Scan for the cell matching the given text and deliver its [x, y] coordinate at center. 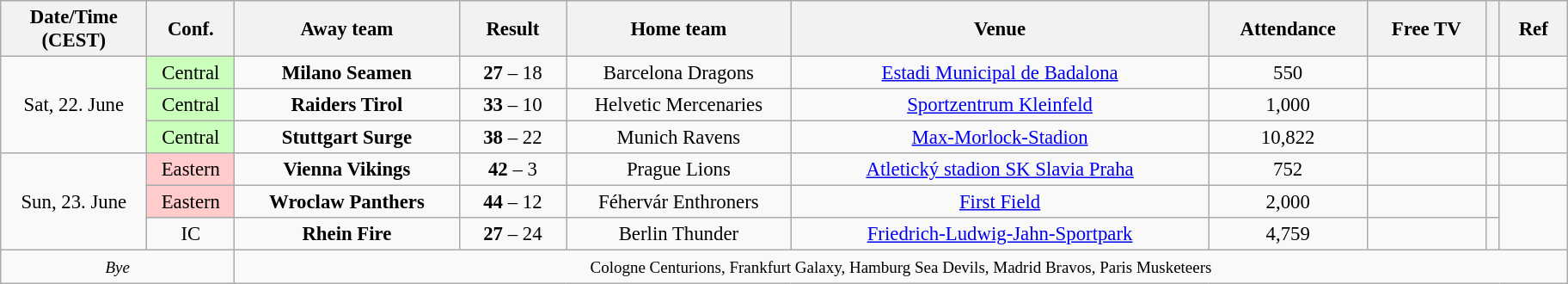
Conf. [191, 29]
Bye [118, 267]
Munich Ravens [679, 138]
Ref [1534, 29]
Home team [679, 29]
Free TV [1426, 29]
Friedrich-Ludwig-Jahn-Sportpark [1000, 235]
Date/Time (CEST) [74, 29]
Prague Lions [679, 170]
Vienna Vikings [347, 170]
44 – 12 [512, 202]
Raiders Tirol [347, 105]
Berlin Thunder [679, 235]
27 – 24 [512, 235]
First Field [1000, 202]
Helvetic Mercenaries [679, 105]
Sat, 22. June [74, 105]
Cologne Centurions, Frankfurt Galaxy, Hamburg Sea Devils, Madrid Bravos, Paris Musketeers [901, 267]
Féhervár Enthroners [679, 202]
33 – 10 [512, 105]
Sportzentrum Kleinfeld [1000, 105]
38 – 22 [512, 138]
27 – 18 [512, 73]
10,822 [1288, 138]
Max-Morlock-Stadion [1000, 138]
Wroclaw Panthers [347, 202]
Result [512, 29]
Attendance [1288, 29]
Venue [1000, 29]
4,759 [1288, 235]
Sun, 23. June [74, 201]
Milano Seamen [347, 73]
Away team [347, 29]
Rhein Fire [347, 235]
Atletický stadion SK Slavia Praha [1000, 170]
Barcelona Dragons [679, 73]
2,000 [1288, 202]
1,000 [1288, 105]
Estadi Municipal de Badalona [1000, 73]
550 [1288, 73]
Stuttgart Surge [347, 138]
42 – 3 [512, 170]
IC [191, 235]
752 [1288, 170]
